Capture the cell that displays the provided text and extract its (x, y) central coordinate. 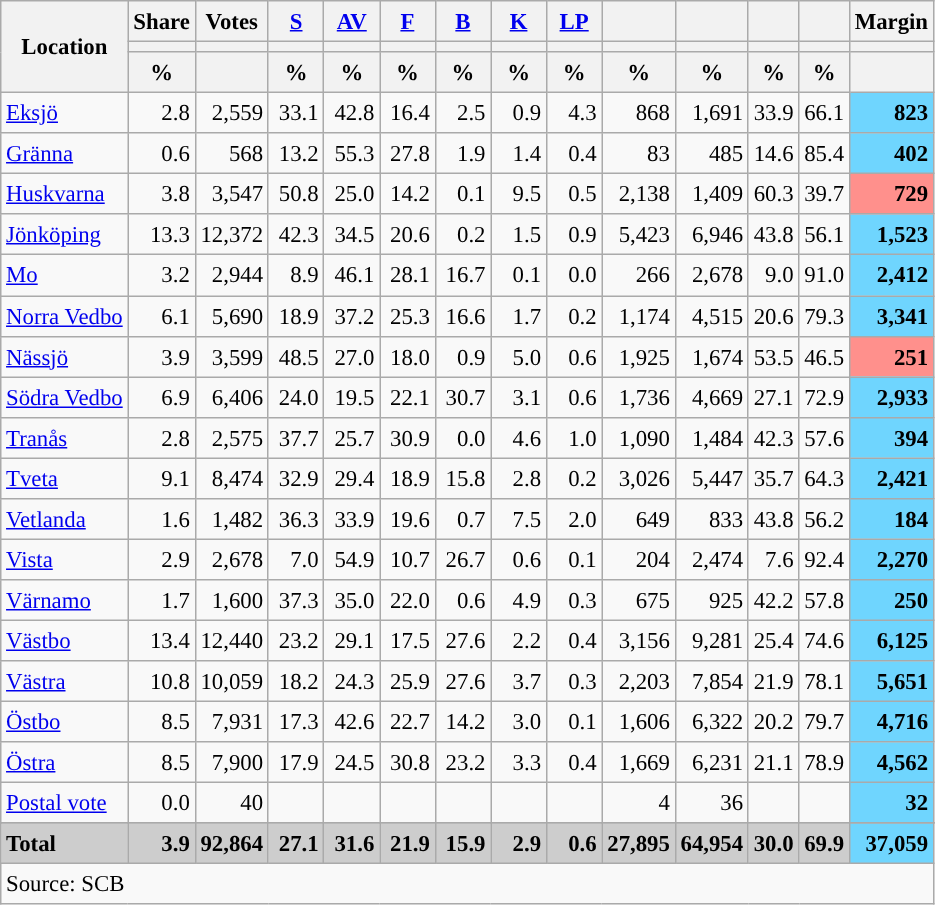
Source: SCB (468, 884)
15.8 (463, 478)
1,691 (712, 114)
1,600 (232, 600)
15.9 (463, 844)
1,606 (638, 722)
10,059 (232, 682)
14.6 (773, 154)
6.1 (162, 316)
5,690 (232, 316)
13.2 (296, 154)
1,174 (638, 316)
7,931 (232, 722)
21.1 (773, 762)
32 (891, 804)
30.7 (463, 398)
54.9 (352, 560)
3.3 (519, 762)
Margin (891, 22)
24.3 (352, 682)
60.3 (773, 194)
Nässjö (64, 356)
251 (891, 356)
250 (891, 600)
7.6 (773, 560)
Jönköping (64, 234)
Västra (64, 682)
4.6 (519, 438)
S (296, 22)
17.5 (408, 640)
5,651 (891, 682)
37,059 (891, 844)
Vetlanda (64, 520)
53.5 (773, 356)
1,090 (638, 438)
F (408, 22)
42.2 (773, 600)
568 (232, 154)
3.1 (519, 398)
27,895 (638, 844)
37.3 (296, 600)
17.9 (296, 762)
22.7 (408, 722)
Votes (232, 22)
Postal vote (64, 804)
3.2 (162, 276)
42.6 (352, 722)
Södra Vedbo (64, 398)
35.7 (773, 478)
3.0 (519, 722)
37.2 (352, 316)
2,412 (891, 276)
1,674 (712, 356)
78.1 (824, 682)
27.8 (408, 154)
729 (891, 194)
7.5 (519, 520)
7,900 (232, 762)
25.7 (352, 438)
394 (891, 438)
16.4 (408, 114)
19.6 (408, 520)
18.0 (408, 356)
Norra Vedbo (64, 316)
1,925 (638, 356)
50.8 (296, 194)
4.3 (574, 114)
2,203 (638, 682)
64.3 (824, 478)
K (519, 22)
8,474 (232, 478)
Mo (64, 276)
25.9 (408, 682)
5.0 (519, 356)
2.0 (574, 520)
3,547 (232, 194)
7.0 (296, 560)
6,231 (712, 762)
823 (891, 114)
8.9 (296, 276)
28.1 (408, 276)
55.3 (352, 154)
36.3 (296, 520)
4,716 (891, 722)
9.5 (519, 194)
4.9 (519, 600)
92,864 (232, 844)
184 (891, 520)
39.7 (824, 194)
1.5 (519, 234)
6,946 (712, 234)
36 (712, 804)
2,933 (891, 398)
Östbo (64, 722)
72.9 (824, 398)
83 (638, 154)
AV (352, 22)
9.1 (162, 478)
33.1 (296, 114)
2,474 (712, 560)
18.2 (296, 682)
1,484 (712, 438)
Tveta (64, 478)
0.7 (463, 520)
6,406 (232, 398)
1,482 (232, 520)
Share (162, 22)
10.7 (408, 560)
9,281 (712, 640)
Östra (64, 762)
16.7 (463, 276)
32.9 (296, 478)
Gränna (64, 154)
92.4 (824, 560)
6,322 (712, 722)
649 (638, 520)
3,026 (638, 478)
57.8 (824, 600)
35.0 (352, 600)
30.9 (408, 438)
2,575 (232, 438)
42.8 (352, 114)
B (463, 22)
79.3 (824, 316)
64,954 (712, 844)
266 (638, 276)
3.7 (519, 682)
3,341 (891, 316)
30.8 (408, 762)
78.9 (824, 762)
1.0 (574, 438)
Huskvarna (64, 194)
1,523 (891, 234)
4 (638, 804)
5,423 (638, 234)
2.5 (463, 114)
27.0 (352, 356)
Vista (64, 560)
91.0 (824, 276)
2,270 (891, 560)
1,669 (638, 762)
485 (712, 154)
29.4 (352, 478)
19.5 (352, 398)
1.4 (519, 154)
66.1 (824, 114)
3.8 (162, 194)
57.6 (824, 438)
56.1 (824, 234)
56.2 (824, 520)
Tranås (64, 438)
4,669 (712, 398)
Total (64, 844)
6.9 (162, 398)
17.3 (296, 722)
37.7 (296, 438)
LP (574, 22)
30.0 (773, 844)
2,944 (232, 276)
2,559 (232, 114)
74.6 (824, 640)
2,138 (638, 194)
1.9 (463, 154)
833 (712, 520)
1.6 (162, 520)
7,854 (712, 682)
Location (64, 47)
4,562 (891, 762)
402 (891, 154)
9.0 (773, 276)
79.7 (824, 722)
29.1 (352, 640)
13.3 (162, 234)
10.8 (162, 682)
25.4 (773, 640)
22.0 (408, 600)
48.5 (296, 356)
34.5 (352, 234)
12,372 (232, 234)
26.7 (463, 560)
675 (638, 600)
85.4 (824, 154)
20.2 (773, 722)
3,156 (638, 640)
12,440 (232, 640)
6,125 (891, 640)
46.5 (824, 356)
46.1 (352, 276)
40 (232, 804)
5,447 (712, 478)
868 (638, 114)
69.9 (824, 844)
Värnamo (64, 600)
24.0 (296, 398)
0.5 (574, 194)
25.3 (408, 316)
Västbo (64, 640)
2,421 (891, 478)
31.6 (352, 844)
204 (638, 560)
4,515 (712, 316)
3,599 (232, 356)
25.0 (352, 194)
1,736 (638, 398)
24.5 (352, 762)
1,409 (712, 194)
925 (712, 600)
2.2 (519, 640)
22.1 (408, 398)
13.4 (162, 640)
Eksjö (64, 114)
16.6 (463, 316)
